Capture the cell that displays the provided text and extract its [X, Y] central coordinate. 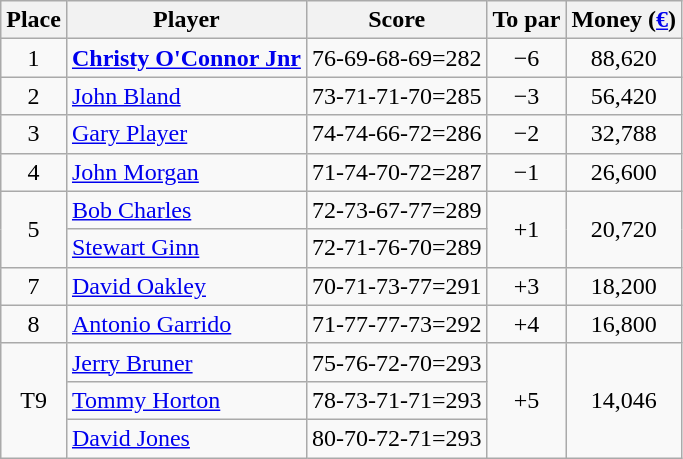
+5 [526, 400]
72-71-76-70=289 [396, 248]
3 [34, 134]
−3 [526, 96]
88,620 [624, 58]
−6 [526, 58]
Tommy Horton [186, 400]
80-70-72-71=293 [396, 438]
32,788 [624, 134]
76-69-68-69=282 [396, 58]
7 [34, 286]
56,420 [624, 96]
74-74-66-72=286 [396, 134]
26,600 [624, 172]
1 [34, 58]
Christy O'Connor Jnr [186, 58]
2 [34, 96]
+4 [526, 324]
John Morgan [186, 172]
Money (€) [624, 20]
T9 [34, 400]
John Bland [186, 96]
16,800 [624, 324]
71-77-77-73=292 [396, 324]
Gary Player [186, 134]
−2 [526, 134]
David Jones [186, 438]
−1 [526, 172]
14,046 [624, 400]
+1 [526, 229]
72-73-67-77=289 [396, 210]
Bob Charles [186, 210]
David Oakley [186, 286]
+3 [526, 286]
Stewart Ginn [186, 248]
8 [34, 324]
71-74-70-72=287 [396, 172]
70-71-73-77=291 [396, 286]
18,200 [624, 286]
75-76-72-70=293 [396, 362]
Antonio Garrido [186, 324]
5 [34, 229]
Place [34, 20]
78-73-71-71=293 [396, 400]
4 [34, 172]
Score [396, 20]
73-71-71-70=285 [396, 96]
Player [186, 20]
Jerry Bruner [186, 362]
20,720 [624, 229]
To par [526, 20]
